Capture the cell that displays the provided text and extract its [X, Y] central coordinate. 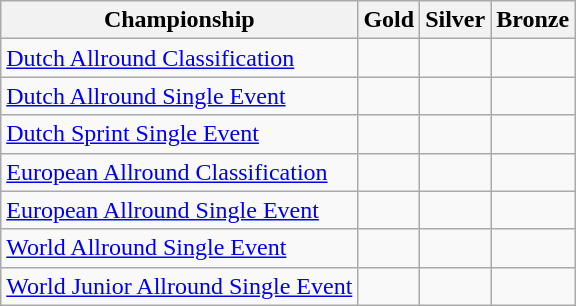
Dutch Allround Classification [180, 58]
Dutch Allround Single Event [180, 96]
Championship [180, 20]
Bronze [533, 20]
Gold [389, 20]
World Allround Single Event [180, 248]
Silver [456, 20]
Dutch Sprint Single Event [180, 134]
European Allround Single Event [180, 210]
World Junior Allround Single Event [180, 286]
European Allround Classification [180, 172]
